Extract the [X, Y] coordinate from the center of the cell holding the provided text.  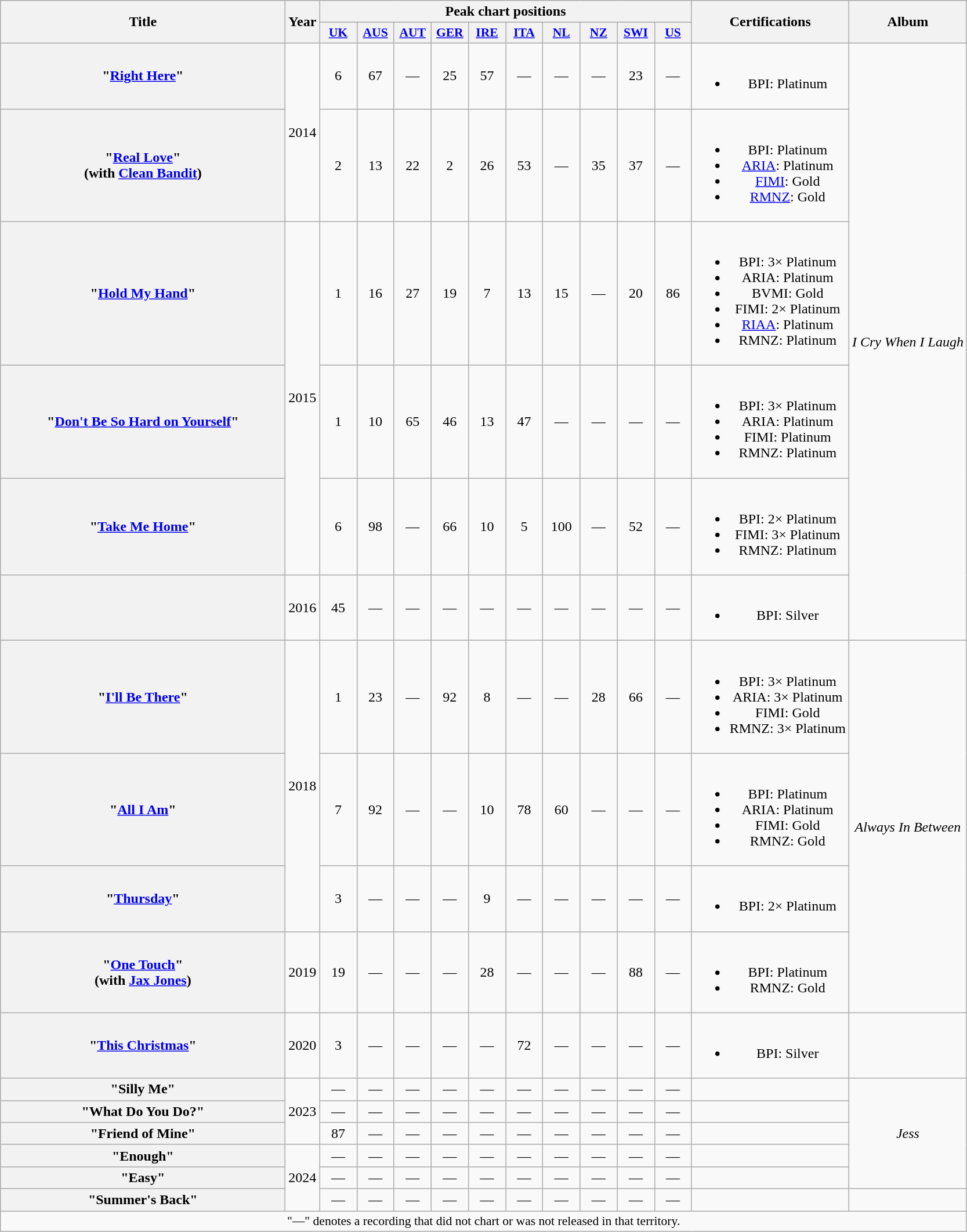
2019 [303, 972]
27 [412, 294]
15 [562, 294]
78 [524, 810]
22 [412, 165]
72 [524, 1046]
"Real Love"(with Clean Bandit) [143, 165]
BPI: PlatinumRMNZ: Gold [770, 972]
46 [450, 422]
Always In Between [907, 826]
20 [636, 294]
UK [338, 33]
45 [338, 608]
98 [375, 527]
"One Touch"(with Jax Jones) [143, 972]
BPI: 3× PlatinumARIA: 3× PlatinumFIMI: GoldRMNZ: 3× Platinum [770, 697]
IRE [487, 33]
100 [562, 527]
"Thursday" [143, 898]
BPI: 3× PlatinumARIA: PlatinumFIMI: PlatinumRMNZ: Platinum [770, 422]
2016 [303, 608]
2014 [303, 132]
US [673, 33]
"What Do You Do?" [143, 1111]
BPI: 3× PlatinumARIA: PlatinumBVMI: GoldFIMI: 2× PlatinumRIAA: PlatinumRMNZ: Platinum [770, 294]
NL [562, 33]
BPI: Platinum [770, 75]
GER [450, 33]
"Hold My Hand" [143, 294]
BPI: 2× PlatinumFIMI: 3× PlatinumRMNZ: Platinum [770, 527]
"Friend of Mine" [143, 1133]
88 [636, 972]
52 [636, 527]
47 [524, 422]
Peak chart positions [506, 12]
2020 [303, 1046]
67 [375, 75]
37 [636, 165]
I Cry When I Laugh [907, 341]
BPI: 2× Platinum [770, 898]
Album [907, 22]
SWI [636, 33]
"I'll Be There" [143, 697]
2024 [303, 1177]
87 [338, 1133]
25 [450, 75]
53 [524, 165]
16 [375, 294]
57 [487, 75]
"Summer's Back" [143, 1200]
"Enough" [143, 1155]
"Easy" [143, 1177]
2015 [303, 398]
ITA [524, 33]
60 [562, 810]
Jess [907, 1133]
8 [487, 697]
2023 [303, 1111]
9 [487, 898]
Year [303, 22]
"Right Here" [143, 75]
86 [673, 294]
Certifications [770, 22]
2018 [303, 786]
"Silly Me" [143, 1089]
NZ [599, 33]
26 [487, 165]
"Take Me Home" [143, 527]
AUT [412, 33]
"—" denotes a recording that did not chart or was not released in that territory. [484, 1221]
Title [143, 22]
65 [412, 422]
5 [524, 527]
AUS [375, 33]
35 [599, 165]
"All I Am" [143, 810]
"Don't Be So Hard on Yourself" [143, 422]
"This Christmas" [143, 1046]
